For the text-containing cell, return its midpoint in [X, Y] coordinate format. 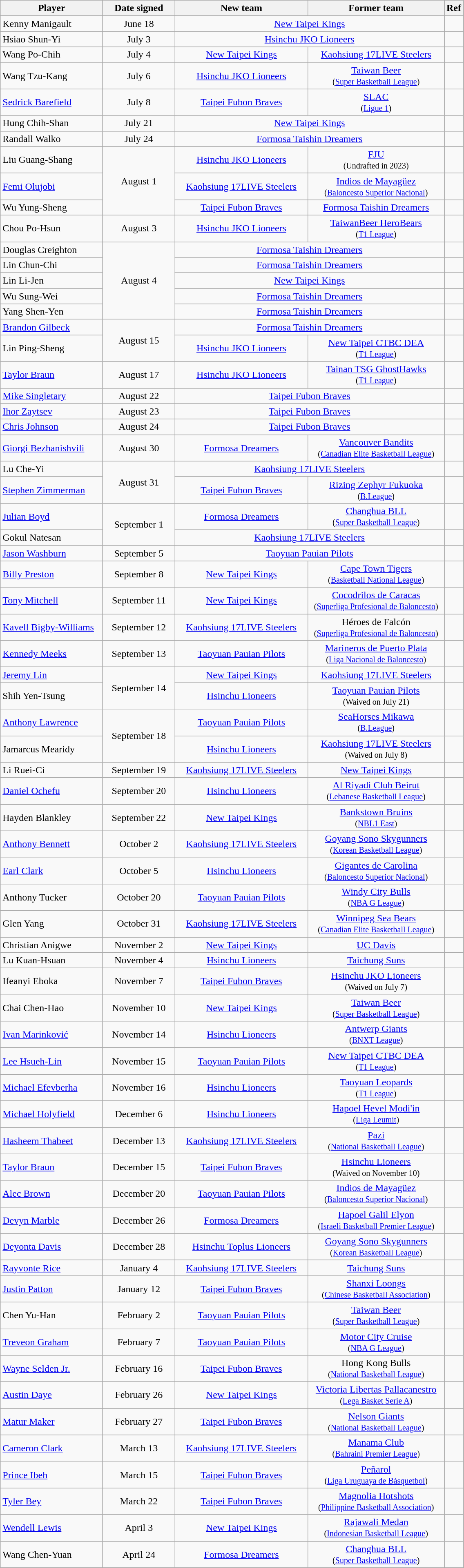
September 13 [139, 654]
October 20 [139, 897]
Chai Chen-Hao [51, 1008]
Lin Chun-Chi [51, 265]
Hsinchu JKO Lioneers(Waived on July 7) [376, 982]
Peñarol(Liga Uruguaya de Básquetbol) [376, 1475]
Rajawali Medan(Indonesian Basketball League) [376, 1528]
Lu Kuan-Hsuan [51, 960]
Winnipeg Sea Bears(Canadian Elite Basketball League) [376, 924]
Taoyuan Pauian Pilots(Waived on July 21) [376, 696]
Glen Yang [51, 924]
Liu Guang-Shang [51, 160]
Magnolia Hotshots(Philippine Basketball Association) [376, 1501]
September 5 [139, 553]
January 4 [139, 1268]
Brandon Gilbeck [51, 327]
Devyn Marble [51, 1220]
Gokul Natesan [51, 537]
August 22 [139, 396]
Deyonta Davis [51, 1247]
Chen Yu-Han [51, 1315]
Hapoel Hevel Modi'in(Liga Leumit) [376, 1114]
Hsinchu Toplus Lioneers [241, 1247]
August 30 [139, 448]
August 31 [139, 482]
Gigantes de Carolina(Baloncesto Superior Nacional) [376, 871]
December 6 [139, 1114]
July 4 [139, 55]
Ref [454, 8]
Hsiao Shun-Yi [51, 39]
SeaHorses Mikawa(B.League) [376, 722]
Christian Anigwe [51, 945]
August 17 [139, 375]
Kavell Bigby-Williams [51, 628]
Wendell Lewis [51, 1528]
Ifeanyi Eboka [51, 982]
September 8 [139, 574]
Wang Tzu-Kang [51, 76]
Douglas Creighton [51, 249]
Kennedy Meeks [51, 654]
Billy Preston [51, 574]
February 16 [139, 1368]
Hsinchu Lioneers(Waived on November 10) [376, 1167]
Héroes de Falcón(Superliga Profesional de Baloncesto) [376, 628]
Hasheem Thabeet [51, 1141]
Nelson Giants(National Basketball League) [376, 1422]
Wu Sung-Wei [51, 296]
September 1 [139, 524]
Hapoel Galil Elyon(Israeli Basketball Premier League) [376, 1220]
October 5 [139, 871]
New team [241, 8]
June 18 [139, 24]
March 22 [139, 1501]
Cameron Clark [51, 1448]
Yang Shen-Yen [51, 312]
Lin Li-Jen [51, 281]
December 26 [139, 1220]
September 20 [139, 791]
April 3 [139, 1528]
Wayne Selden Jr. [51, 1368]
Ihor Zaytsev [51, 411]
August 15 [139, 340]
Al Riyadi Club Beirut(Lebanese Basketball League) [376, 791]
Chou Po-Hsun [51, 228]
TaiwanBeer HeroBears(T1 League) [376, 228]
Femi Olujobi [51, 186]
Matur Maker [51, 1422]
SLAC(Ligue 1) [376, 102]
Shih Yen-Tsung [51, 696]
Lu Che-Yi [51, 469]
December 20 [139, 1194]
Shanxi Loongs(Chinese Basketball Association) [376, 1289]
November 14 [139, 1035]
Lin Ping-Sheng [51, 348]
February 26 [139, 1395]
Chris Johnson [51, 427]
November 16 [139, 1088]
Jamarcus Mearidy [51, 749]
Austin Daye [51, 1395]
Rayvonte Rice [51, 1268]
Manama Club(Bahraini Premier League) [376, 1448]
September 22 [139, 818]
November 2 [139, 945]
Justin Patton [51, 1289]
Anthony Tucker [51, 897]
Ivan Marinković [51, 1035]
Daniel Ochefu [51, 791]
Tyler Bey [51, 1501]
Motor City Cruise(NBA G League) [376, 1342]
August 4 [139, 280]
Wang Chen-Yuan [51, 1555]
Julian Boyd [51, 517]
Michael Efevberha [51, 1088]
Bankstown Bruins(NBL1 East) [376, 818]
September 19 [139, 770]
Marineros de Puerto Plata(Liga Nacional de Baloncesto) [376, 654]
December 28 [139, 1247]
February 7 [139, 1342]
Anthony Bennett [51, 844]
August 23 [139, 411]
Giorgi Bezhanishvili [51, 448]
Jeremy Lin [51, 675]
Li Ruei-Ci [51, 770]
March 13 [139, 1448]
Cape Town Tigers(Basketball National League) [376, 574]
Alec Brown [51, 1194]
Antwerp Giants(BNXT League) [376, 1035]
Kaohsiung 17LIVE Steelers(Waived on July 8) [376, 749]
Lee Hsueh-Lin [51, 1061]
UC Davis [376, 945]
October 2 [139, 844]
Victoria Libertas Pallacanestro(Lega Basket Serie A) [376, 1395]
Michael Holyfield [51, 1114]
Hayden Blankley [51, 818]
Vancouver Bandits(Canadian Elite Basketball League) [376, 448]
Mike Singletary [51, 396]
Cocodrilos de Caracas(Superliga Profesional de Baloncesto) [376, 601]
November 4 [139, 960]
Anthony Lawrence [51, 722]
September 12 [139, 628]
July 8 [139, 102]
Player [51, 8]
September 11 [139, 601]
Sedrick Barefield [51, 102]
FJU(Undrafted in 2023) [376, 160]
Rizing Zephyr Fukuoka(B.League) [376, 490]
Tony Mitchell [51, 601]
Hung Chih-Shan [51, 123]
Kenny Manigault [51, 24]
December 13 [139, 1141]
November 7 [139, 982]
Randall Walko [51, 139]
Former team [376, 8]
September 14 [139, 688]
Pazi(National Basketball League) [376, 1141]
Tainan TSG GhostHawks(T1 League) [376, 375]
November 10 [139, 1008]
Treveon Graham [51, 1342]
Windy City Bulls(NBA G League) [376, 897]
October 31 [139, 924]
Stephen Zimmerman [51, 490]
November 15 [139, 1061]
Hong Kong Bulls(National Basketball League) [376, 1368]
December 15 [139, 1167]
August 3 [139, 228]
Taoyuan Leopards(T1 League) [376, 1088]
February 27 [139, 1422]
July 21 [139, 123]
April 24 [139, 1555]
Jason Washburn [51, 553]
September 18 [139, 736]
Prince Ibeh [51, 1475]
March 15 [139, 1475]
February 2 [139, 1315]
Earl Clark [51, 871]
Date signed [139, 8]
July 24 [139, 139]
July 3 [139, 39]
August 1 [139, 181]
July 6 [139, 76]
Wu Yung-Sheng [51, 207]
August 24 [139, 427]
Wang Po-Chih [51, 55]
January 12 [139, 1289]
